Provide the [X, Y] coordinate of the cell's center where the given text is located.  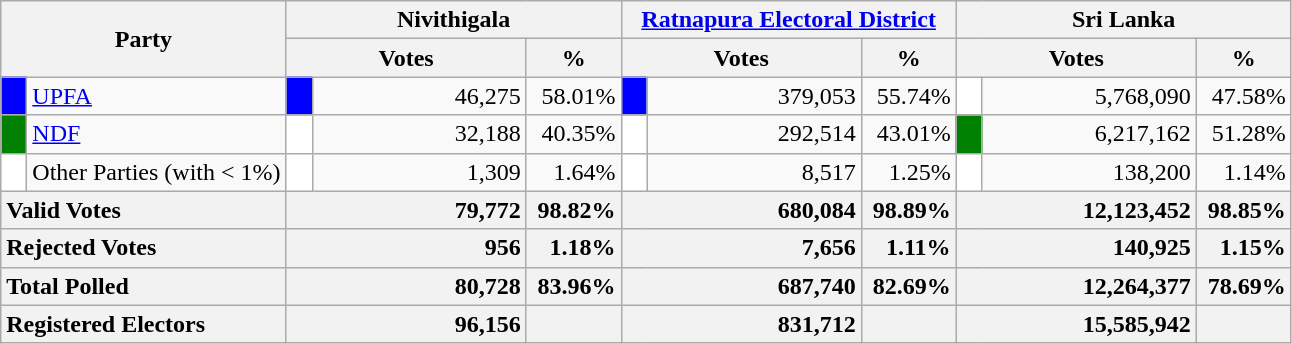
78.69% [1244, 286]
98.85% [1244, 210]
292,514 [754, 134]
Other Parties (with < 1%) [156, 172]
Ratnapura Electoral District [788, 20]
1.64% [574, 172]
98.89% [908, 210]
680,084 [741, 210]
5,768,090 [1089, 96]
687,740 [741, 286]
43.01% [908, 134]
1.11% [908, 248]
Valid Votes [144, 210]
46,275 [419, 96]
1.25% [908, 172]
1.18% [574, 248]
UPFA [156, 96]
Party [144, 39]
83.96% [574, 286]
Nivithigala [454, 20]
80,728 [406, 286]
12,264,377 [1076, 286]
82.69% [908, 286]
140,925 [1076, 248]
15,585,942 [1076, 324]
1,309 [419, 172]
Sri Lanka [1124, 20]
7,656 [741, 248]
12,123,452 [1076, 210]
79,772 [406, 210]
32,188 [419, 134]
Rejected Votes [144, 248]
6,217,162 [1089, 134]
58.01% [574, 96]
96,156 [406, 324]
55.74% [908, 96]
831,712 [741, 324]
8,517 [754, 172]
40.35% [574, 134]
1.15% [1244, 248]
47.58% [1244, 96]
Registered Electors [144, 324]
138,200 [1089, 172]
1.14% [1244, 172]
956 [406, 248]
Total Polled [144, 286]
379,053 [754, 96]
98.82% [574, 210]
NDF [156, 134]
51.28% [1244, 134]
